Identify which cell holds the provided text, then report its (X, Y) central coordinate. 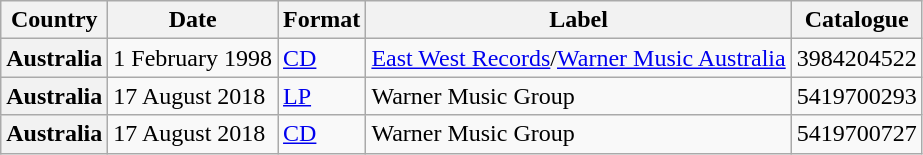
5419700727 (856, 134)
Catalogue (856, 20)
Format (322, 20)
Date (193, 20)
1 February 1998 (193, 58)
5419700293 (856, 96)
East West Records/Warner Music Australia (578, 58)
Label (578, 20)
3984204522 (856, 58)
Country (54, 20)
LP (322, 96)
